Capture the cell that displays the provided text and extract its [x, y] central coordinate. 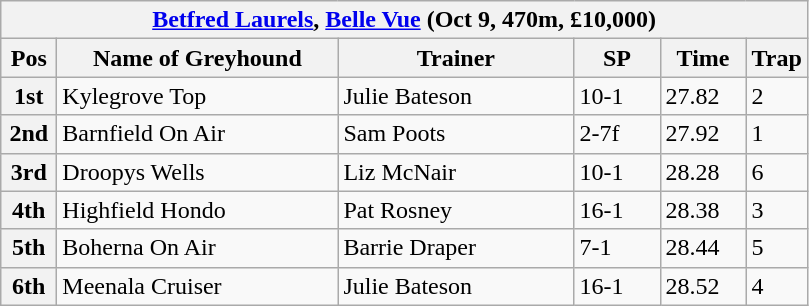
4th [29, 210]
2nd [29, 134]
28.52 [703, 286]
Liz McNair [456, 172]
SP [617, 58]
Name of Greyhound [198, 58]
3rd [29, 172]
1st [29, 96]
Boherna On Air [198, 248]
7-1 [617, 248]
Highfield Hondo [198, 210]
5th [29, 248]
1 [776, 134]
2 [776, 96]
Time [703, 58]
3 [776, 210]
Kylegrove Top [198, 96]
Betfred Laurels, Belle Vue (Oct 9, 470m, £10,000) [404, 20]
Pat Rosney [456, 210]
Trainer [456, 58]
27.82 [703, 96]
Trap [776, 58]
Meenala Cruiser [198, 286]
28.44 [703, 248]
Barrie Draper [456, 248]
Pos [29, 58]
Droopys Wells [198, 172]
Barnfield On Air [198, 134]
4 [776, 286]
Sam Poots [456, 134]
5 [776, 248]
2-7f [617, 134]
28.38 [703, 210]
6 [776, 172]
28.28 [703, 172]
27.92 [703, 134]
6th [29, 286]
